Determine the [X, Y] coordinate at the center of the cell enclosing the given text.  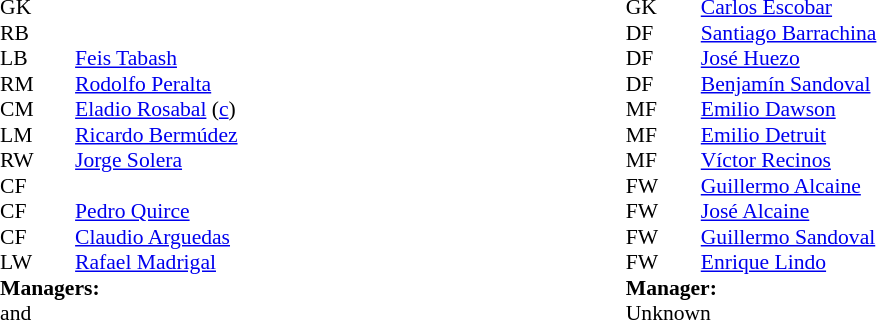
Feis Tabash [156, 59]
Claudio Arguedas [156, 237]
CM [19, 109]
RB [19, 33]
Manager: [752, 288]
RW [19, 161]
Benjamín Sandoval [789, 84]
Emilio Dawson [789, 109]
Eladio Rosabal (c) [156, 109]
José Alcaine [789, 211]
Santiago Barrachina [789, 33]
Emilio Detruit [789, 135]
Enrique Lindo [789, 263]
Pedro Quirce [156, 211]
Rafael Madrigal [156, 263]
LW [19, 263]
LB [19, 59]
Guillermo Alcaine [789, 186]
José Huezo [789, 59]
Víctor Recinos [789, 161]
RM [19, 84]
Rodolfo Peralta [156, 84]
Managers: [118, 288]
Ricardo Bermúdez [156, 135]
LM [19, 135]
Guillermo Sandoval [789, 237]
Jorge Solera [156, 161]
